Extract the (x, y) coordinate from the center of the cell holding the provided text.  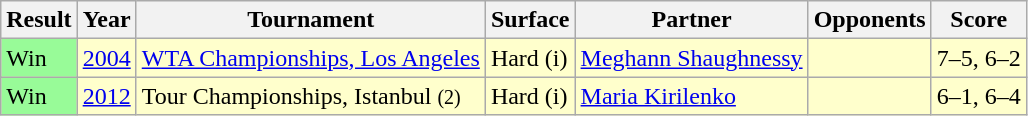
Maria Kirilenko (692, 96)
Tour Championships, Istanbul (2) (310, 96)
Partner (692, 20)
7–5, 6–2 (978, 58)
Tournament (310, 20)
Score (978, 20)
2004 (106, 58)
Opponents (870, 20)
Year (106, 20)
6–1, 6–4 (978, 96)
Surface (530, 20)
2012 (106, 96)
Meghann Shaughnessy (692, 58)
WTA Championships, Los Angeles (310, 58)
Result (39, 20)
